Search for the cell housing the specified text and yield its [x, y] center coordinate. 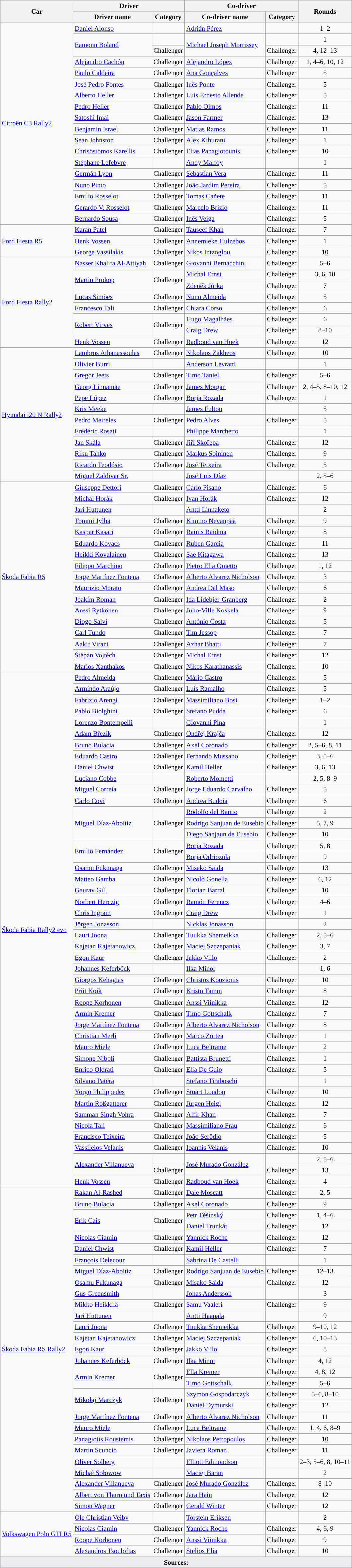
James Morgan [225, 387]
Fabrizio Arengi [112, 700]
Benjamin Israel [112, 129]
Kaspar Kasari [112, 532]
Inês Veiga [225, 219]
Driver [129, 6]
Kris Meeke [112, 409]
Jorge Eduardo Carvalho [225, 789]
Timo Taniel [225, 375]
Sae Kitagawa [225, 555]
Ella Kremer [225, 1372]
Sources: [176, 1562]
Alberto Heller [112, 95]
Nikolaos Zakheos [225, 353]
Luís Ramalho [225, 689]
Rakan Al-Rashed [112, 1193]
Fernando Mussano [225, 756]
Gaurav Gill [112, 890]
Bernardo Sousa [112, 219]
Alejandro López [225, 62]
Andrea Budoia [225, 801]
Hugo Magalhães [225, 319]
Nikolaos Petropoulos [225, 1439]
Nuno Almeida [225, 297]
Eduardo Castro [112, 756]
Eamonn Boland [112, 45]
Andy Malfoy [225, 163]
Jürgen Heigl [225, 1103]
4, 12 [325, 1361]
Borja Odriozola [225, 857]
Ondřej Krajča [225, 734]
Simon Wagner [112, 1506]
Daniel Alonso [112, 28]
Hyundai i20 N Rally2 [37, 415]
Simone Niboli [112, 1058]
Albert von Thurn und Taxis [112, 1495]
Giovanni Pina [225, 722]
Silvano Patera [112, 1081]
Ida Lidebjer-Granberg [225, 599]
Jara Hain [225, 1495]
Francesco Tali [112, 308]
Diogo Salvi [112, 621]
2–3, 5–6, 8, 10–11 [325, 1462]
Luciano Cobbe [112, 779]
Pablo Olmos [225, 106]
Ricardo Teodósio [112, 465]
Nicola Tali [112, 1126]
Armindo Araújo [112, 689]
Mikko Heikkilä [112, 1305]
Roberto Mometti [225, 779]
Nikos Intzoglou [225, 252]
4 [325, 1181]
Elias Panagiotounis [225, 151]
Maurizio Morato [112, 588]
Marco Zortea [225, 1036]
Adrián Pérez [225, 28]
Matteo Gamba [112, 879]
Petr Těšínský [225, 1215]
Sebastian Vera [225, 174]
Ioannis Velanis [225, 1148]
José Luis Díaz [225, 476]
3, 6, 10 [325, 274]
Nikos Karathanassis [225, 666]
Lorenzo Bontempelli [112, 722]
António Costa [225, 621]
Jonas Andersson [225, 1294]
Szymon Gospodarczyk [225, 1394]
Vassileios Velanis [112, 1148]
Torstein Eriksen [225, 1517]
Samu Vaaleri [225, 1305]
5–6, 8–10 [325, 1394]
Riku Tahko [112, 454]
2, 5, 8–9 [325, 779]
Pietro Elia Ometto [225, 566]
Citroën C3 Rally2 [37, 123]
Pedro Alves [225, 420]
4, 12–13 [325, 51]
Emilio Fernández [112, 851]
Ole Christian Veiby [112, 1517]
Chiara Corso [225, 308]
Andrea Dal Maso [225, 588]
3, 5–6 [325, 756]
Stuart Loudon [225, 1092]
Lambros Athanassoulas [112, 353]
Sean Johnston [112, 140]
Massimiliano Bosi [225, 700]
Martin Roßgatterer [112, 1103]
Jörgen Jonasson [112, 924]
1, 6 [325, 969]
Pedro Meireles [112, 420]
Giovanni Bernacchini [225, 263]
Ford Fiesta R5 [37, 241]
Nasser Khalifa Al-Attiyah [112, 263]
Tommi Jylhä [112, 521]
Pedro Heller [112, 106]
Paulo Caldeira [112, 73]
3, 7 [325, 946]
Florian Barral [225, 890]
Mário Castro [225, 678]
Rodolfo del Barrio [225, 812]
Gregor Jeets [112, 375]
Alexandros Tsouloftas [112, 1551]
Marcelo Brizio [225, 207]
1, 4–6, 10, 12 [325, 62]
Lucas Simões [112, 297]
Zdeněk Jůrka [225, 286]
4, 6, 9 [325, 1529]
Aakif Virani [112, 644]
Panagiotis Roustemis [112, 1439]
5, 7, 9 [325, 823]
12–13 [325, 1271]
Battista Brunetti [225, 1058]
Karan Patel [112, 230]
Gerardo V. Rosselot [112, 207]
Stelios Elia [225, 1551]
José Pedro Fontes [112, 84]
1, 12 [325, 566]
Luis Ernesto Allende [225, 95]
Nicolò Gonella [225, 879]
Dale Moscatt [225, 1193]
Carlo Covi [112, 801]
Miguel Correia [112, 789]
Frédéric Rosati [112, 431]
Tim Jessop [225, 633]
Javiera Roman [225, 1450]
Miguel Zaldivar Sr. [112, 476]
Ivan Horák [225, 498]
Chrisostomos Karellis [112, 151]
Car [37, 11]
Antti Linnaketo [225, 510]
5, 8 [325, 846]
Ana Gonçalves [225, 73]
Maciej Baran [225, 1473]
Nuno Pinto [112, 185]
Juho-Ville Koskela [225, 610]
2, 5–6, 8, 11 [325, 745]
Sabrina De Castelli [225, 1260]
Gerald Winter [225, 1506]
Antti Haapala [225, 1316]
Markus Soininen [225, 454]
Co-driver name [225, 17]
José Teixeira [225, 465]
Georg Linnamäe [112, 387]
Robert Virves [112, 325]
Yorgo Philippedes [112, 1092]
Martin Scuncio [112, 1450]
Gus Greensmith [112, 1294]
Elia De Guio [225, 1070]
João Jardim Pereira [225, 185]
Oliver Solberg [112, 1462]
Christos Kouzionis [225, 980]
Christian Merli [112, 1036]
Škoda Fabia Rally2 evo [37, 930]
Massimiliano Frau [225, 1126]
Samman Singh Vohra [112, 1114]
Jan Skála [112, 442]
Anderson Levratti [225, 364]
6, 10–13 [325, 1338]
Alfir Khan [225, 1114]
Pablo Biolghini [112, 711]
9–10, 12 [325, 1327]
Eduardo Kovacs [112, 543]
Norbert Herczig [112, 902]
Škoda Fabia RS Rally2 [37, 1349]
Priit Koik [112, 991]
Enrico Oldrati [112, 1070]
Kristo Tamm [225, 991]
4, 8, 12 [325, 1372]
Michal Horák [112, 498]
Heikki Kovalainen [112, 555]
Alex Kihurani [225, 140]
Driver name [112, 17]
Chris Ingram [112, 913]
Satoshi Imai [112, 118]
Emilio Rosselot [112, 196]
3, 6, 13 [325, 767]
João Serôdio [225, 1137]
Carl Tundo [112, 633]
Carlo Pisano [225, 487]
Ford Fiesta Rally2 [37, 302]
Joakim Roman [112, 599]
François Delecour [112, 1260]
Daniel Trunkát [225, 1226]
Štěpán Vojtěch [112, 655]
Škoda Fabia R5 [37, 577]
Olivier Burri [112, 364]
Alejandro Cachón [112, 62]
Tauseef Khan [225, 230]
Stefano Pudda [225, 711]
Giuseppe Dettori [112, 487]
Filippo Marchino [112, 566]
Rainis Raidma [225, 532]
Stéphane Lefebvre [112, 163]
Michael Joseph Morrissey [225, 45]
6, 12 [325, 879]
Martin Prokop [112, 280]
Pepe López [112, 398]
1, 4, 6, 8–9 [325, 1428]
Annemieke Hulzebos [225, 241]
1, 4–6 [325, 1215]
Daniel Dymurski [225, 1405]
2, 5 [325, 1193]
Matias Ramos [225, 129]
Ramón Ferencz [225, 902]
Elliott Edmondson [225, 1462]
Mikołaj Marczyk [112, 1400]
Adam Březík [112, 734]
4–6 [325, 902]
James Fulton [225, 409]
Michał Sołowow [112, 1473]
Azhar Bhatti [225, 644]
Stefano Tiraboschi [225, 1081]
Tomas Cañete [225, 196]
Ruben Garcia [225, 543]
Kimmo Nevanpää [225, 521]
Anssi Rytkönen [112, 610]
Jason Farmer [225, 118]
Marios Xanthakos [112, 666]
Germán Lyon [112, 174]
Diego Sanjaun de Eusebio [225, 834]
Francisco Teixeira [112, 1137]
2, 4–5, 8–10, 12 [325, 387]
Nicklas Jonasson [225, 924]
George Vassilakis [112, 252]
Volkswagen Polo GTI R5 [37, 1534]
Giorgos Kehagias [112, 980]
Rounds [325, 11]
Jiří Skořepa [225, 442]
Inês Ponte [225, 84]
Pedro Almeida [112, 678]
Philippe Marchetto [225, 431]
Erik Cais [112, 1220]
Co-driver [242, 6]
